Return [X, Y] of the center of cell containing provided text 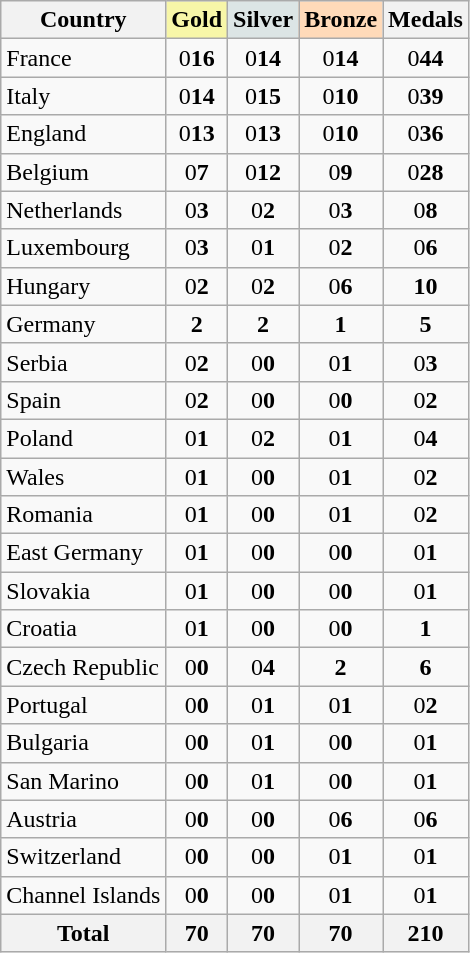
Poland [84, 438]
Luxembourg [84, 248]
Belgium [84, 172]
09 [341, 172]
Italy [84, 96]
08 [426, 210]
Bulgaria [84, 743]
England [84, 134]
07 [197, 172]
Netherlands [84, 210]
Silver [264, 20]
Slovakia [84, 591]
Austria [84, 819]
Spain [84, 400]
012 [264, 172]
Hungary [84, 286]
028 [426, 172]
016 [197, 58]
015 [264, 96]
Germany [84, 324]
Channel Islands [84, 895]
Gold [197, 20]
Total [84, 933]
Romania [84, 515]
Serbia [84, 362]
Medals [426, 20]
6 [426, 667]
Country [84, 20]
036 [426, 134]
Switzerland [84, 857]
039 [426, 96]
044 [426, 58]
Czech Republic [84, 667]
Wales [84, 477]
East Germany [84, 553]
5 [426, 324]
Bronze [341, 20]
Portugal [84, 705]
10 [426, 286]
210 [426, 933]
France [84, 58]
San Marino [84, 781]
Croatia [84, 629]
